Detect which cell encompasses the target text, then output its (X, Y) center coordinate. 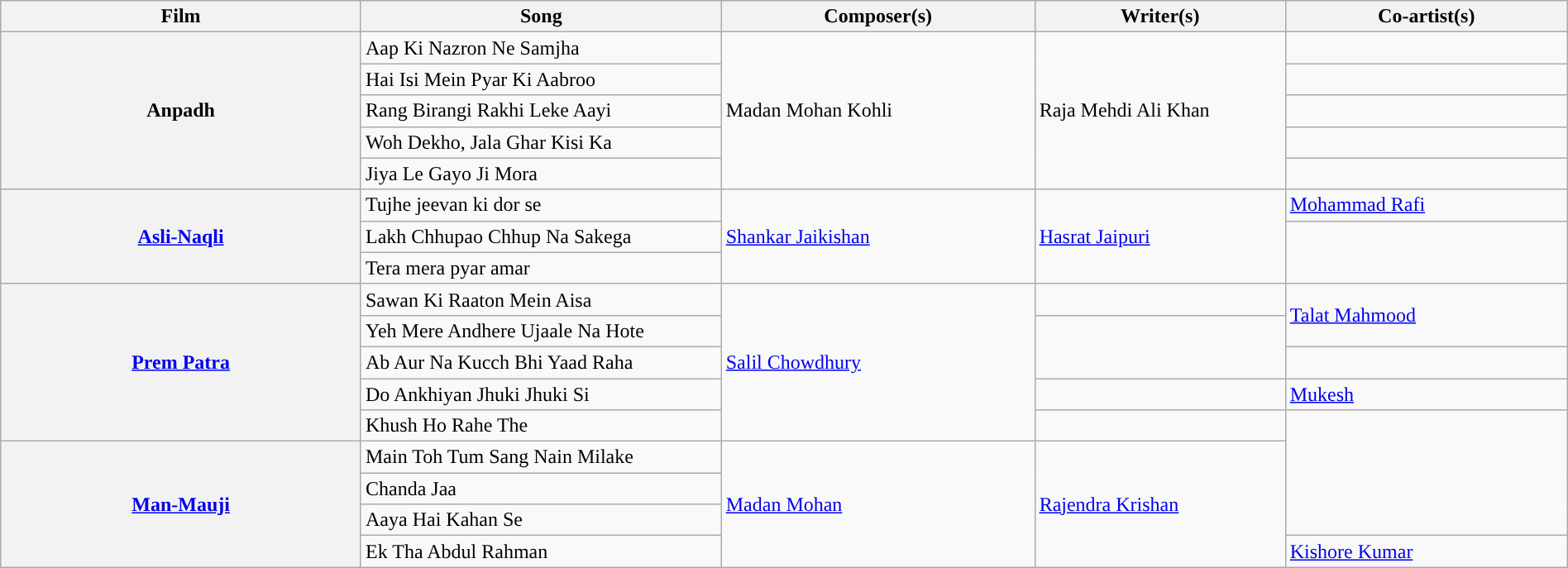
Aaya Hai Kahan Se (541, 520)
Yeh Mere Andhere Ujaale Na Hote (541, 331)
Film (181, 17)
Hasrat Jaipuri (1159, 236)
Raja Mehdi Ali Khan (1159, 111)
Man-Mauji (181, 504)
Rajendra Krishan (1159, 504)
Tera mera pyar amar (541, 268)
Tujhe jeevan ki dor se (541, 205)
Main Toh Tum Sang Nain Milake (541, 457)
Composer(s) (878, 17)
Do Ankhiyan Jhuki Jhuki Si (541, 394)
Kishore Kumar (1426, 551)
Anpadh (181, 111)
Ab Aur Na Kucch Bhi Yaad Raha (541, 362)
Woh Dekho, Jala Ghar Kisi Ka (541, 142)
Madan Mohan Kohli (878, 111)
Song (541, 17)
Mohammad Rafi (1426, 205)
Ek Tha Abdul Rahman (541, 551)
Prem Patra (181, 362)
Mukesh (1426, 394)
Asli-Naqli (181, 236)
Madan Mohan (878, 504)
Shankar Jaikishan (878, 236)
Writer(s) (1159, 17)
Khush Ho Rahe The (541, 426)
Hai Isi Mein Pyar Ki Aabroo (541, 79)
Jiya Le Gayo Ji Mora (541, 174)
Co-artist(s) (1426, 17)
Salil Chowdhury (878, 362)
Rang Birangi Rakhi Leke Aayi (541, 111)
Sawan Ki Raaton Mein Aisa (541, 299)
Lakh Chhupao Chhup Na Sakega (541, 236)
Chanda Jaa (541, 489)
Aap Ki Nazron Ne Samjha (541, 48)
Talat Mahmood (1426, 315)
